Extract the (X, Y) coordinate from the center of the cell holding the provided text.  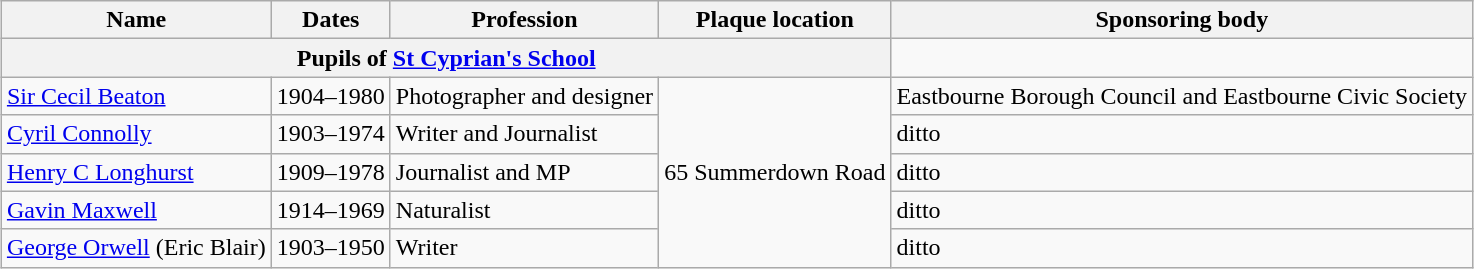
Eastbourne Borough Council and Eastbourne Civic Society (1182, 96)
Photographer and designer (524, 96)
1904–1980 (330, 96)
Henry C Longhurst (136, 172)
Plaque location (775, 20)
1909–1978 (330, 172)
Journalist and MP (524, 172)
1903–1950 (330, 248)
George Orwell (Eric Blair) (136, 248)
Dates (330, 20)
Pupils of St Cyprian's School (446, 58)
1903–1974 (330, 134)
Sponsoring body (1182, 20)
Name (136, 20)
Sir Cecil Beaton (136, 96)
Gavin Maxwell (136, 210)
1914–1969 (330, 210)
Profession (524, 20)
Writer (524, 248)
Cyril Connolly (136, 134)
65 Summerdown Road (775, 172)
Writer and Journalist (524, 134)
Naturalist (524, 210)
